Identify which cell holds the provided text, then report its [X, Y] central coordinate. 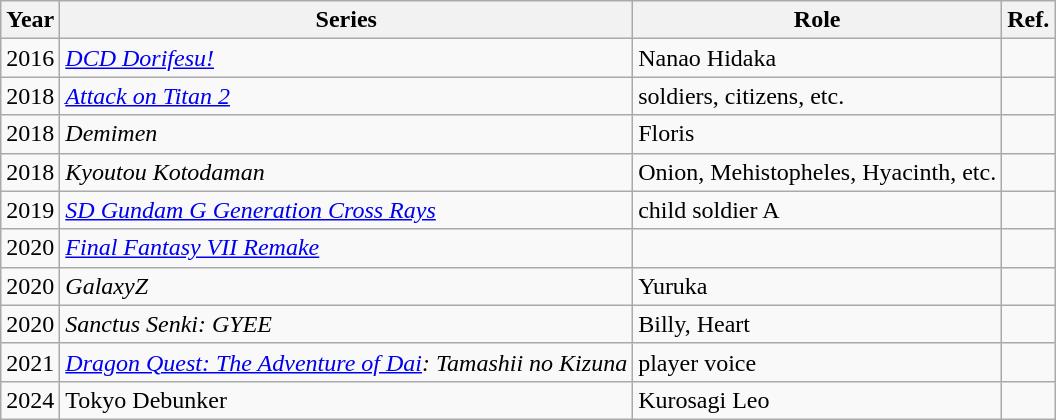
Series [346, 20]
Sanctus Senki: GYEE [346, 324]
Floris [818, 134]
Kurosagi Leo [818, 400]
Ref. [1028, 20]
2024 [30, 400]
Nanao Hidaka [818, 58]
Role [818, 20]
2016 [30, 58]
Attack on Titan 2 [346, 96]
Demimen [346, 134]
Final Fantasy VII Remake [346, 248]
Tokyo Debunker [346, 400]
soldiers, citizens, etc. [818, 96]
player voice [818, 362]
Kyoutou Kotodaman [346, 172]
Yuruka [818, 286]
2021 [30, 362]
GalaxyZ [346, 286]
child soldier A [818, 210]
Onion, Mehistopheles, Hyacinth, etc. [818, 172]
Billy, Heart [818, 324]
Dragon Quest: The Adventure of Dai: Tamashii no Kizuna [346, 362]
DCD Dorifesu! [346, 58]
2019 [30, 210]
SD Gundam G Generation Cross Rays [346, 210]
Year [30, 20]
